Return the [X, Y] coordinate for the center point of the cell that contains the specified text.  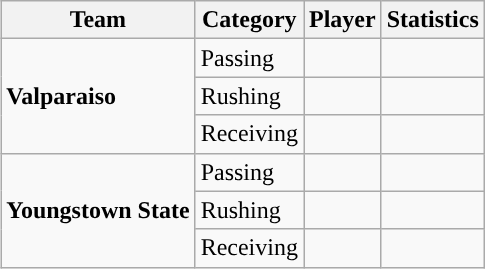
Category [249, 20]
Player [343, 20]
Team [98, 20]
Statistics [432, 20]
Youngstown State [98, 210]
Valparaiso [98, 96]
